For the text-containing cell, return its midpoint in [X, Y] coordinate format. 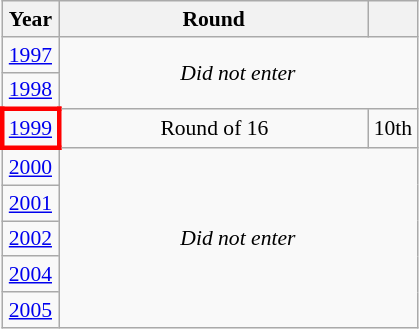
2002 [30, 239]
10th [394, 130]
1997 [30, 55]
1999 [30, 130]
2001 [30, 203]
Round [214, 19]
1998 [30, 90]
Year [30, 19]
2004 [30, 275]
Round of 16 [214, 130]
2000 [30, 166]
2005 [30, 310]
